Capture the cell that displays the provided text and extract its (x, y) central coordinate. 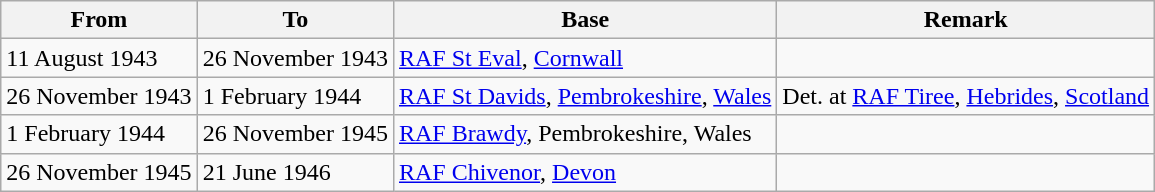
11 August 1943 (99, 58)
21 June 1946 (295, 172)
RAF Chivenor, Devon (584, 172)
To (295, 20)
Base (584, 20)
From (99, 20)
RAF St Eval, Cornwall (584, 58)
RAF St Davids, Pembrokeshire, Wales (584, 96)
Remark (966, 20)
RAF Brawdy, Pembrokeshire, Wales (584, 134)
Det. at RAF Tiree, Hebrides, Scotland (966, 96)
